Detect which cell encompasses the target text, then output its (x, y) center coordinate. 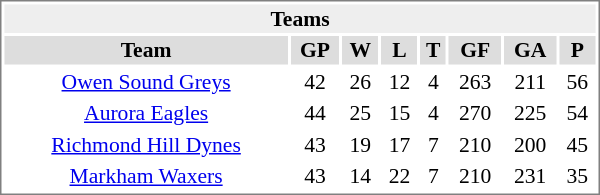
25 (360, 113)
56 (577, 82)
17 (399, 144)
Team (146, 50)
44 (316, 113)
GA (530, 50)
263 (475, 82)
Teams (300, 18)
L (399, 50)
Markham Waxers (146, 176)
231 (530, 176)
22 (399, 176)
19 (360, 144)
Richmond Hill Dynes (146, 144)
42 (316, 82)
270 (475, 113)
211 (530, 82)
GF (475, 50)
P (577, 50)
15 (399, 113)
35 (577, 176)
W (360, 50)
T (434, 50)
45 (577, 144)
200 (530, 144)
Owen Sound Greys (146, 82)
26 (360, 82)
54 (577, 113)
12 (399, 82)
225 (530, 113)
Aurora Eagles (146, 113)
GP (316, 50)
14 (360, 176)
